Output the [X, Y] coordinate of the center of the cell containing the given text.  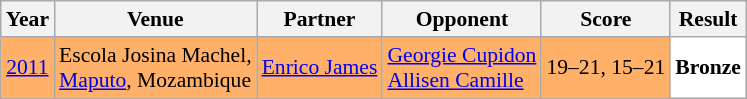
Georgie Cupidon Allisen Camille [462, 68]
Opponent [462, 19]
Partner [320, 19]
Year [28, 19]
Score [606, 19]
Venue [156, 19]
Escola Josina Machel,Maputo, Mozambique [156, 68]
19–21, 15–21 [606, 68]
Result [708, 19]
Bronze [708, 68]
Enrico James [320, 68]
2011 [28, 68]
